Find where the given text appears and provide that cell's center as [X, Y] coordinate. 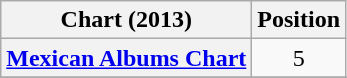
5 [299, 58]
Position [299, 20]
Chart (2013) [126, 20]
Mexican Albums Chart [126, 58]
